Capture the cell that displays the provided text and extract its (x, y) central coordinate. 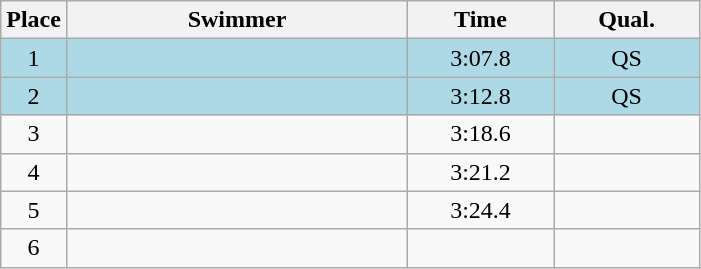
Qual. (627, 20)
Time (481, 20)
3:21.2 (481, 172)
1 (34, 58)
2 (34, 96)
5 (34, 210)
4 (34, 172)
Place (34, 20)
3:24.4 (481, 210)
3:07.8 (481, 58)
6 (34, 248)
3:18.6 (481, 134)
3 (34, 134)
3:12.8 (481, 96)
Swimmer (236, 20)
